Find where the given text appears and provide that cell's center as [X, Y] coordinate. 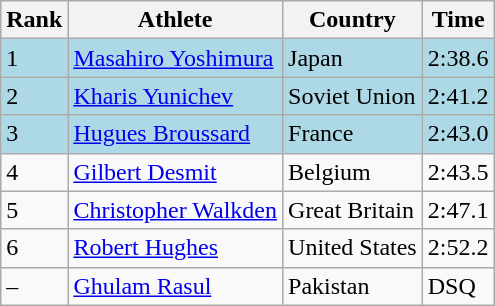
5 [34, 210]
Kharis Yunichev [176, 96]
3 [34, 134]
Belgium [353, 172]
United States [353, 248]
Christopher Walkden [176, 210]
Athlete [176, 20]
Hugues Broussard [176, 134]
6 [34, 248]
Ghulam Rasul [176, 286]
2:43.0 [458, 134]
Robert Hughes [176, 248]
Country [353, 20]
France [353, 134]
Gilbert Desmit [176, 172]
2:47.1 [458, 210]
– [34, 286]
2:41.2 [458, 96]
2:52.2 [458, 248]
Japan [353, 58]
Masahiro Yoshimura [176, 58]
Soviet Union [353, 96]
Great Britain [353, 210]
2:38.6 [458, 58]
DSQ [458, 286]
1 [34, 58]
2:43.5 [458, 172]
Time [458, 20]
Pakistan [353, 286]
4 [34, 172]
Rank [34, 20]
2 [34, 96]
